For the text-containing cell, return its midpoint in [x, y] coordinate format. 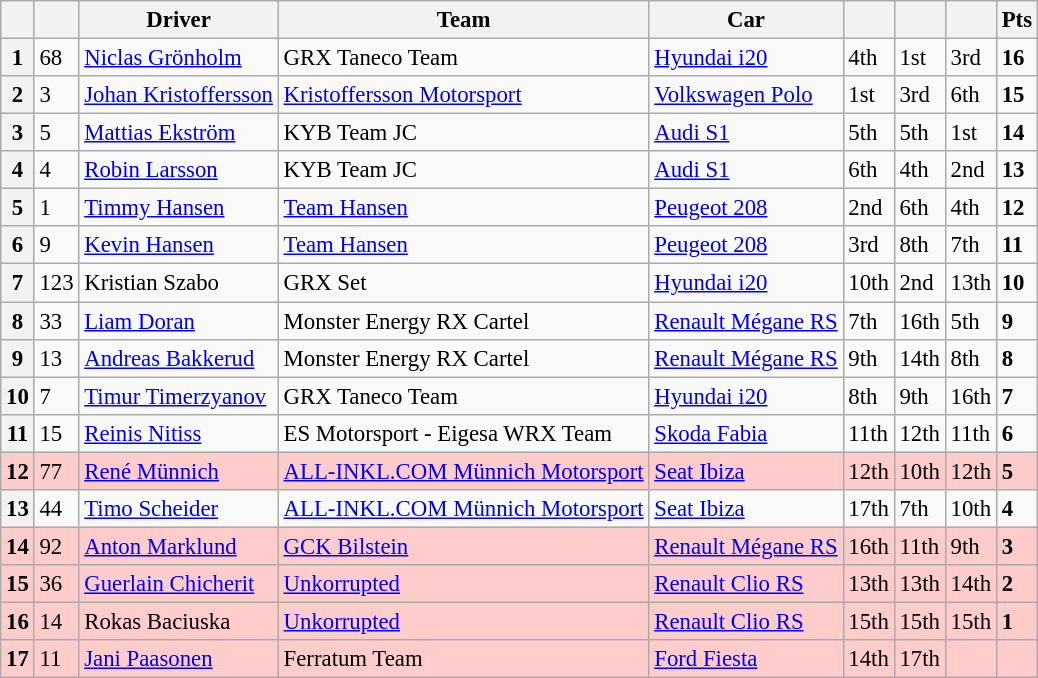
René Münnich [178, 471]
44 [56, 509]
ES Motorsport - Eigesa WRX Team [464, 433]
Driver [178, 20]
Timo Scheider [178, 509]
123 [56, 283]
Timmy Hansen [178, 208]
Kevin Hansen [178, 245]
Mattias Ekström [178, 133]
Kristian Szabo [178, 283]
68 [56, 58]
Team [464, 20]
Reinis Nitiss [178, 433]
Ferratum Team [464, 659]
17 [18, 659]
Timur Timerzyanov [178, 396]
36 [56, 584]
Pts [1016, 20]
Johan Kristoffersson [178, 95]
Ford Fiesta [746, 659]
92 [56, 546]
Guerlain Chicherit [178, 584]
GCK Bilstein [464, 546]
Jani Paasonen [178, 659]
33 [56, 321]
Andreas Bakkerud [178, 358]
77 [56, 471]
Volkswagen Polo [746, 95]
GRX Set [464, 283]
Rokas Baciuska [178, 621]
Anton Marklund [178, 546]
Niclas Grönholm [178, 58]
Liam Doran [178, 321]
Car [746, 20]
Skoda Fabia [746, 433]
Robin Larsson [178, 170]
Kristoffersson Motorsport [464, 95]
